Search for the cell housing the specified text and yield its (X, Y) center coordinate. 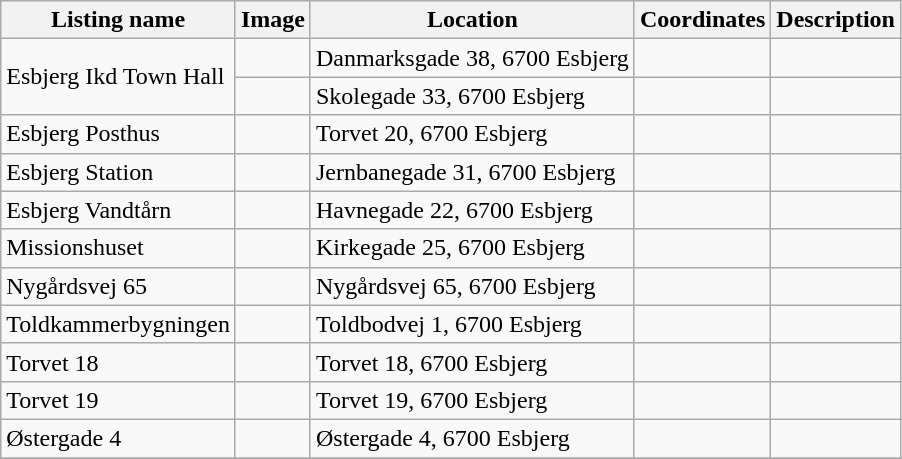
Torvet 18 (118, 362)
Østergade 4 (118, 438)
Toldkammerbygningen (118, 324)
Missionshuset (118, 248)
Kirkegade 25, 6700 Esbjerg (472, 248)
Listing name (118, 20)
Torvet 19 (118, 400)
Esbjerg Station (118, 172)
Torvet 20, 6700 Esbjerg (472, 134)
Danmarksgade 38, 6700 Esbjerg (472, 58)
Image (272, 20)
Skolegade 33, 6700 Esbjerg (472, 96)
Nygårdsvej 65, 6700 Esbjerg (472, 286)
Coordinates (702, 20)
Description (836, 20)
Toldbodvej 1, 6700 Esbjerg (472, 324)
Torvet 18, 6700 Esbjerg (472, 362)
Esbjerg Vandtårn (118, 210)
Havnegade 22, 6700 Esbjerg (472, 210)
Esbjerg Posthus (118, 134)
Torvet 19, 6700 Esbjerg (472, 400)
Østergade 4, 6700 Esbjerg (472, 438)
Location (472, 20)
Jernbanegade 31, 6700 Esbjerg (472, 172)
Esbjerg Ikd Town Hall (118, 77)
Nygårdsvej 65 (118, 286)
